Find where the given text appears and provide that cell's center as [x, y] coordinate. 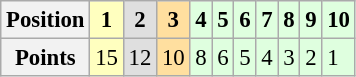
7 [267, 20]
15 [106, 58]
12 [140, 58]
9 [311, 20]
Points [46, 58]
Position [46, 20]
